Provide the (X, Y) coordinate of the cell's center where the given text is located.  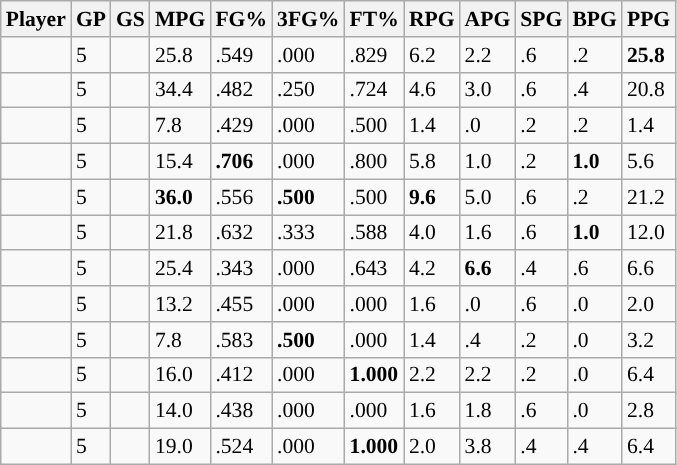
PPG (648, 19)
.643 (374, 269)
.343 (241, 269)
6.2 (432, 55)
.706 (241, 162)
2.8 (648, 411)
5.6 (648, 162)
.412 (241, 375)
.829 (374, 55)
3.2 (648, 340)
FG% (241, 19)
13.2 (180, 304)
16.0 (180, 375)
Player (36, 19)
12.0 (648, 233)
.549 (241, 55)
.250 (308, 90)
21.2 (648, 197)
.632 (241, 233)
.583 (241, 340)
5.0 (488, 197)
3FG% (308, 19)
.482 (241, 90)
RPG (432, 19)
19.0 (180, 447)
21.8 (180, 233)
APG (488, 19)
4.0 (432, 233)
15.4 (180, 162)
36.0 (180, 197)
5.8 (432, 162)
.588 (374, 233)
SPG (541, 19)
25.4 (180, 269)
.455 (241, 304)
9.6 (432, 197)
20.8 (648, 90)
4.2 (432, 269)
.724 (374, 90)
BPG (594, 19)
.438 (241, 411)
1.8 (488, 411)
14.0 (180, 411)
GP (91, 19)
.429 (241, 126)
3.8 (488, 447)
.556 (241, 197)
FT% (374, 19)
GS (130, 19)
.333 (308, 233)
.800 (374, 162)
.524 (241, 447)
34.4 (180, 90)
MPG (180, 19)
3.0 (488, 90)
4.6 (432, 90)
